Capture the cell that displays the provided text and extract its (X, Y) central coordinate. 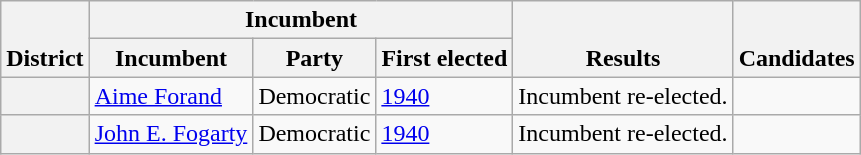
District (45, 39)
Results (623, 39)
Aime Forand (171, 96)
Party (314, 58)
John E. Fogarty (171, 134)
First elected (444, 58)
Candidates (796, 39)
